Return (X, Y) of the center of cell containing provided text 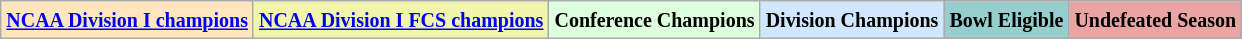
NCAA Division I FCS champions (400, 20)
Undefeated Season (1156, 20)
Bowl Eligible (1006, 20)
Division Champions (852, 20)
Conference Champions (654, 20)
NCAA Division I champions (128, 20)
